Pinpoint the cell where the given text exists, returning its [x, y] midpoint coordinate. 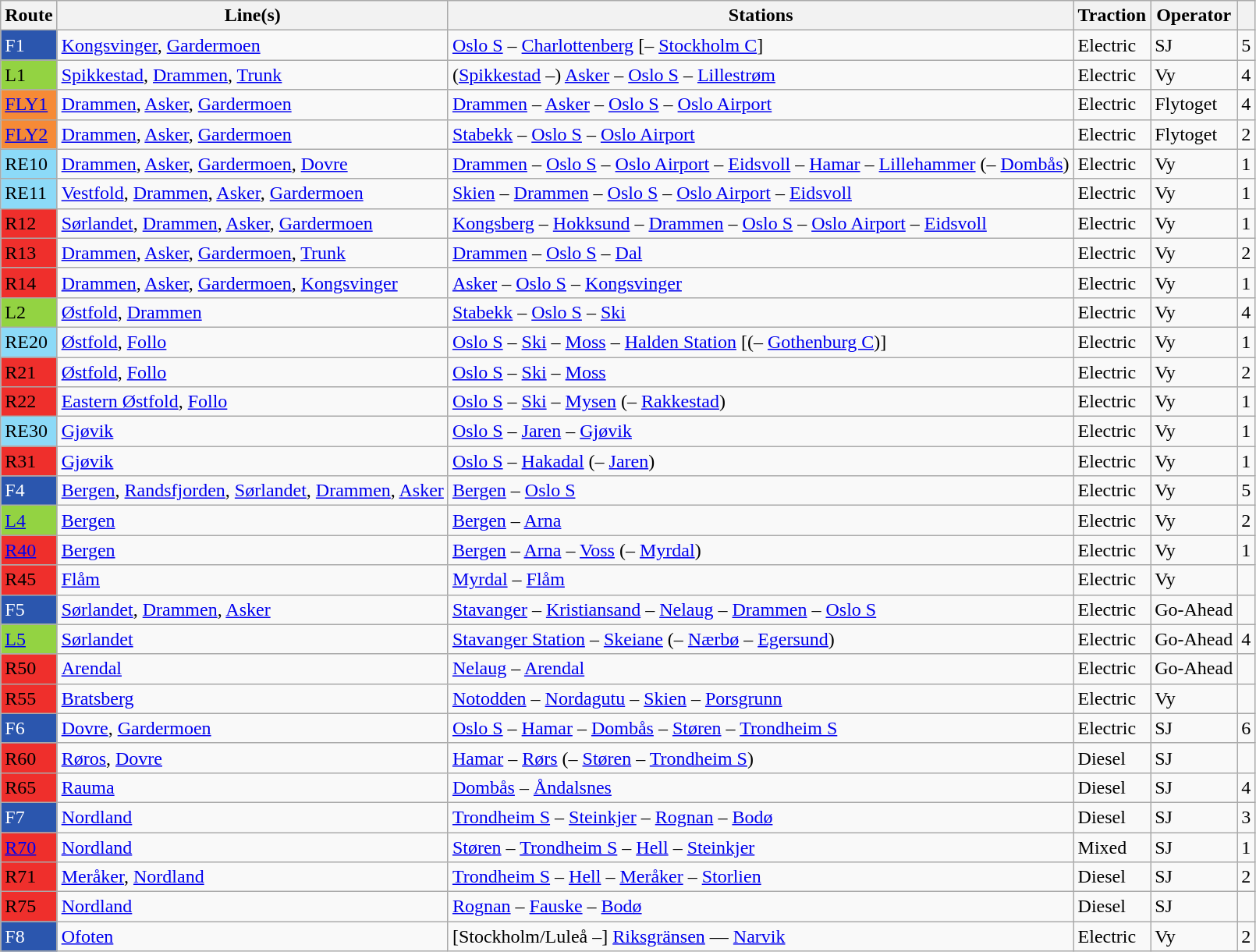
Sørlandet, Drammen, Asker, Gardermoen [253, 223]
R70 [29, 847]
Sørlandet, Drammen, Asker [253, 609]
Notodden – Nordagutu – Skien – Porsgrunn [761, 698]
6 [1247, 728]
Sørlandet [253, 639]
Rognan – Fauske – Bodø [761, 907]
RE20 [29, 342]
L2 [29, 312]
Oslo S – Jaren – Gjøvik [761, 432]
Østfold, Drammen [253, 312]
Støren – Trondheim S – Hell – Steinkjer [761, 847]
Kongsberg – Hokksund – Drammen – Oslo S – Oslo Airport – Eidsvoll [761, 223]
F4 [29, 491]
Hamar – Rørs (– Støren – Trondheim S) [761, 758]
R22 [29, 402]
Oslo S – Ski – Moss [761, 372]
Drammen, Asker, Gardermoen, Trunk [253, 253]
R21 [29, 372]
R13 [29, 253]
F7 [29, 817]
L1 [29, 75]
Rauma [253, 787]
(Spikkestad –) Asker – Oslo S – Lillestrøm [761, 75]
Operator [1194, 16]
Oslo S – Charlottenberg [– Stockholm C] [761, 45]
Nelaug – Arendal [761, 669]
Trondheim S – Hell – Meråker – Storlien [761, 877]
L5 [29, 639]
R65 [29, 787]
FLY2 [29, 134]
RE10 [29, 164]
Dovre, Gardermoen [253, 728]
3 [1247, 817]
Eastern Østfold, Follo [253, 402]
Arendal [253, 669]
R60 [29, 758]
RE30 [29, 432]
[Stockholm/Luleå –] Riksgränsen — Narvik [761, 936]
Drammen – Asker – Oslo S – Oslo Airport [761, 105]
Stavanger Station – Skeiane (– Nærbø – Egersund) [761, 639]
R45 [29, 580]
Bratsberg [253, 698]
R55 [29, 698]
R71 [29, 877]
Mixed [1112, 847]
Bergen, Randsfjorden, Sørlandet, Drammen, Asker [253, 491]
Traction [1112, 16]
Kongsvinger, Gardermoen [253, 45]
F6 [29, 728]
L4 [29, 520]
R31 [29, 461]
Vestfold, Drammen, Asker, Gardermoen [253, 194]
Trondheim S – Steinkjer – Rognan – Bodø [761, 817]
Stabekk – Oslo S – Ski [761, 312]
Bergen – Oslo S [761, 491]
Myrdal – Flåm [761, 580]
Flåm [253, 580]
Route [29, 16]
FLY1 [29, 105]
F5 [29, 609]
F1 [29, 45]
Bergen – Arna [761, 520]
R14 [29, 282]
Stations [761, 16]
Drammen, Asker, Gardermoen, Kongsvinger [253, 282]
Stavanger – Kristiansand – Nelaug – Drammen – Oslo S [761, 609]
Ofoten [253, 936]
Oslo S – Ski – Moss – Halden Station [(– Gothenburg C)] [761, 342]
Drammen, Asker, Gardermoen, Dovre [253, 164]
Asker – Oslo S – Kongsvinger [761, 282]
Drammen – Oslo S – Oslo Airport – Eidsvoll – Hamar – Lillehammer (– Dombås) [761, 164]
R40 [29, 550]
Stabekk – Oslo S – Oslo Airport [761, 134]
Bergen – Arna – Voss (– Myrdal) [761, 550]
R50 [29, 669]
Meråker, Nordland [253, 877]
RE11 [29, 194]
Line(s) [253, 16]
Røros, Dovre [253, 758]
Oslo S – Hakadal (– Jaren) [761, 461]
Drammen – Oslo S – Dal [761, 253]
Oslo S – Ski – Mysen (– Rakkestad) [761, 402]
R12 [29, 223]
Dombås – Åndalsnes [761, 787]
R75 [29, 907]
Oslo S – Hamar – Dombås – Støren – Trondheim S [761, 728]
Skien – Drammen – Oslo S – Oslo Airport – Eidsvoll [761, 194]
Spikkestad, Drammen, Trunk [253, 75]
F8 [29, 936]
